Identify which cell holds the provided text, then report its [x, y] central coordinate. 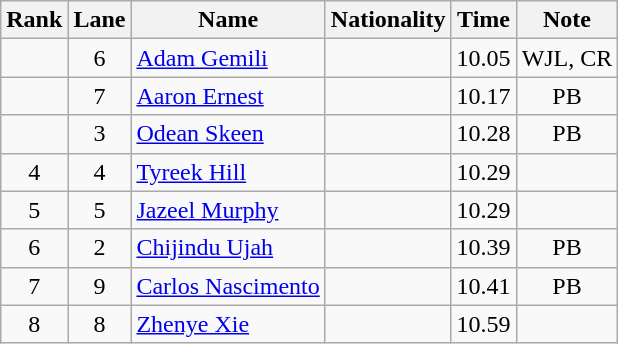
Carlos Nascimento [228, 286]
10.05 [484, 58]
Jazeel Murphy [228, 210]
WJL, CR [567, 58]
9 [100, 286]
10.59 [484, 324]
3 [100, 134]
Chijindu Ujah [228, 248]
Zhenye Xie [228, 324]
Aaron Ernest [228, 96]
Tyreek Hill [228, 172]
Rank [34, 20]
Nationality [388, 20]
10.17 [484, 96]
10.28 [484, 134]
Name [228, 20]
Adam Gemili [228, 58]
10.39 [484, 248]
10.41 [484, 286]
Note [567, 20]
Odean Skeen [228, 134]
Time [484, 20]
Lane [100, 20]
2 [100, 248]
